Search for the cell housing the specified text and yield its (X, Y) center coordinate. 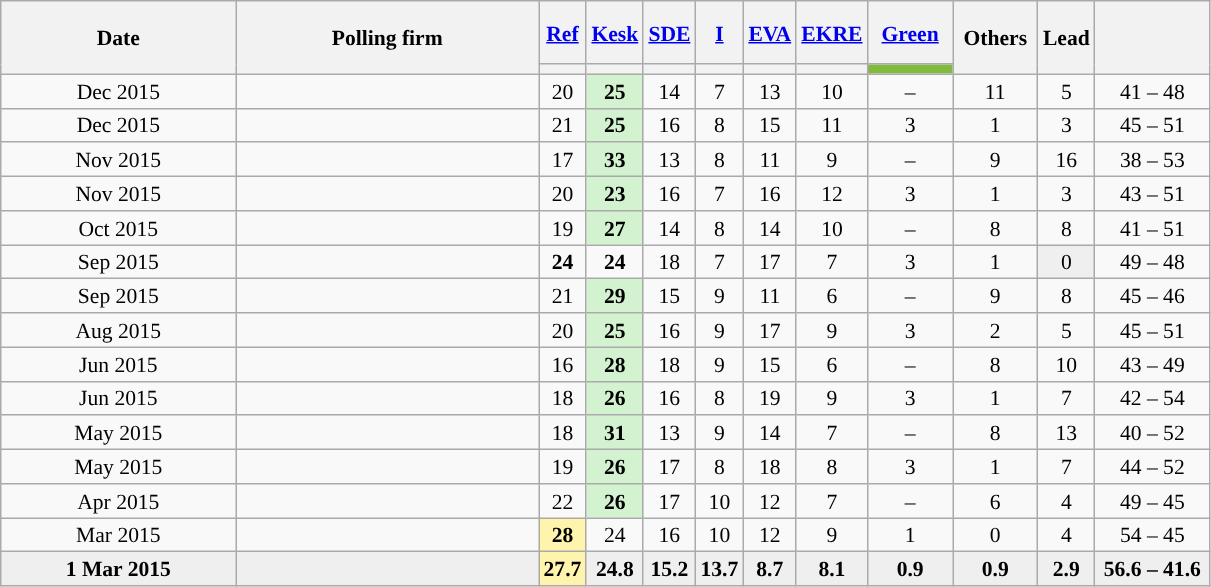
Mar 2015 (118, 535)
Polling firm (388, 38)
23 (614, 194)
15.2 (669, 569)
8.1 (832, 569)
13.7 (719, 569)
49 – 45 (1152, 501)
56.6 – 41.6 (1152, 569)
2 (996, 330)
44 – 52 (1152, 467)
1 Mar 2015 (118, 569)
49 – 48 (1152, 262)
43 – 51 (1152, 194)
22 (562, 501)
33 (614, 160)
Aug 2015 (118, 330)
8.7 (770, 569)
24.8 (614, 569)
Lead (1066, 38)
Apr 2015 (118, 501)
41 – 48 (1152, 91)
2.9 (1066, 569)
54 – 45 (1152, 535)
38 – 53 (1152, 160)
27.7 (562, 569)
31 (614, 433)
I (719, 32)
41 – 51 (1152, 228)
29 (614, 296)
40 – 52 (1152, 433)
Ref (562, 32)
43 – 49 (1152, 364)
Kesk (614, 32)
EVA (770, 32)
Green (910, 32)
27 (614, 228)
EKRE (832, 32)
42 – 54 (1152, 398)
SDE (669, 32)
45 – 46 (1152, 296)
Date (118, 38)
Others (996, 38)
Oct 2015 (118, 228)
